For the text-containing cell, return its midpoint in [x, y] coordinate format. 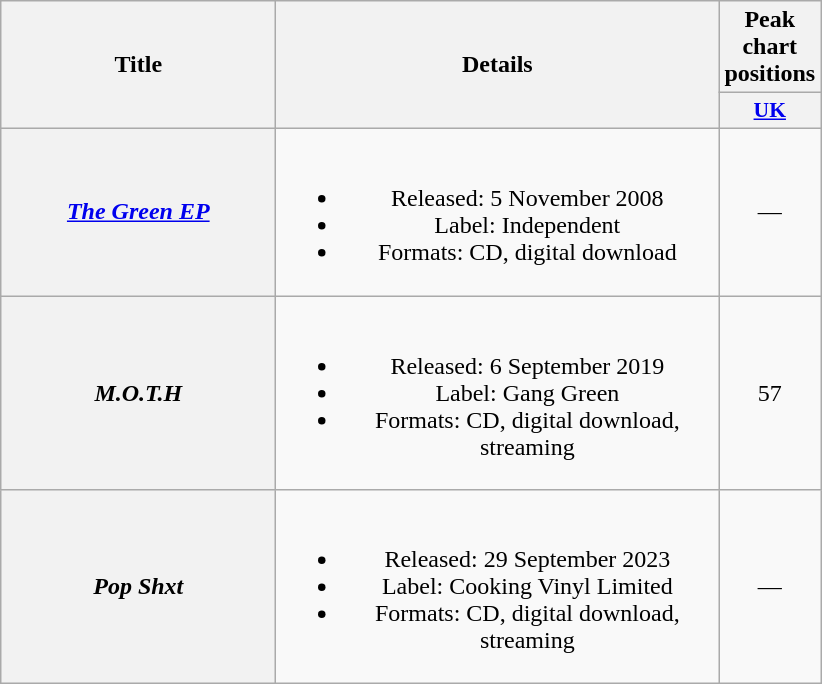
57 [770, 393]
Released: 6 September 2019Label: Gang GreenFormats: CD, digital download, streaming [498, 393]
Title [138, 65]
Peak chart positions [770, 47]
Released: 5 November 2008Label: IndependentFormats: CD, digital download [498, 212]
Pop Shxt [138, 587]
Details [498, 65]
UK [770, 111]
Released: 29 September 2023Label: Cooking Vinyl LimitedFormats: CD, digital download, streaming [498, 587]
M.O.T.H [138, 393]
The Green EP [138, 212]
